Return the (x, y) coordinate for the center point of the cell that contains the specified text.  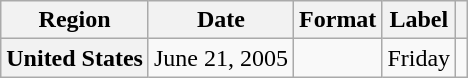
Region (75, 20)
Date (220, 20)
United States (75, 58)
Format (338, 20)
Label (419, 20)
June 21, 2005 (220, 58)
Friday (419, 58)
